From the cell containing the given text, extract its center point as [X, Y] coordinate. 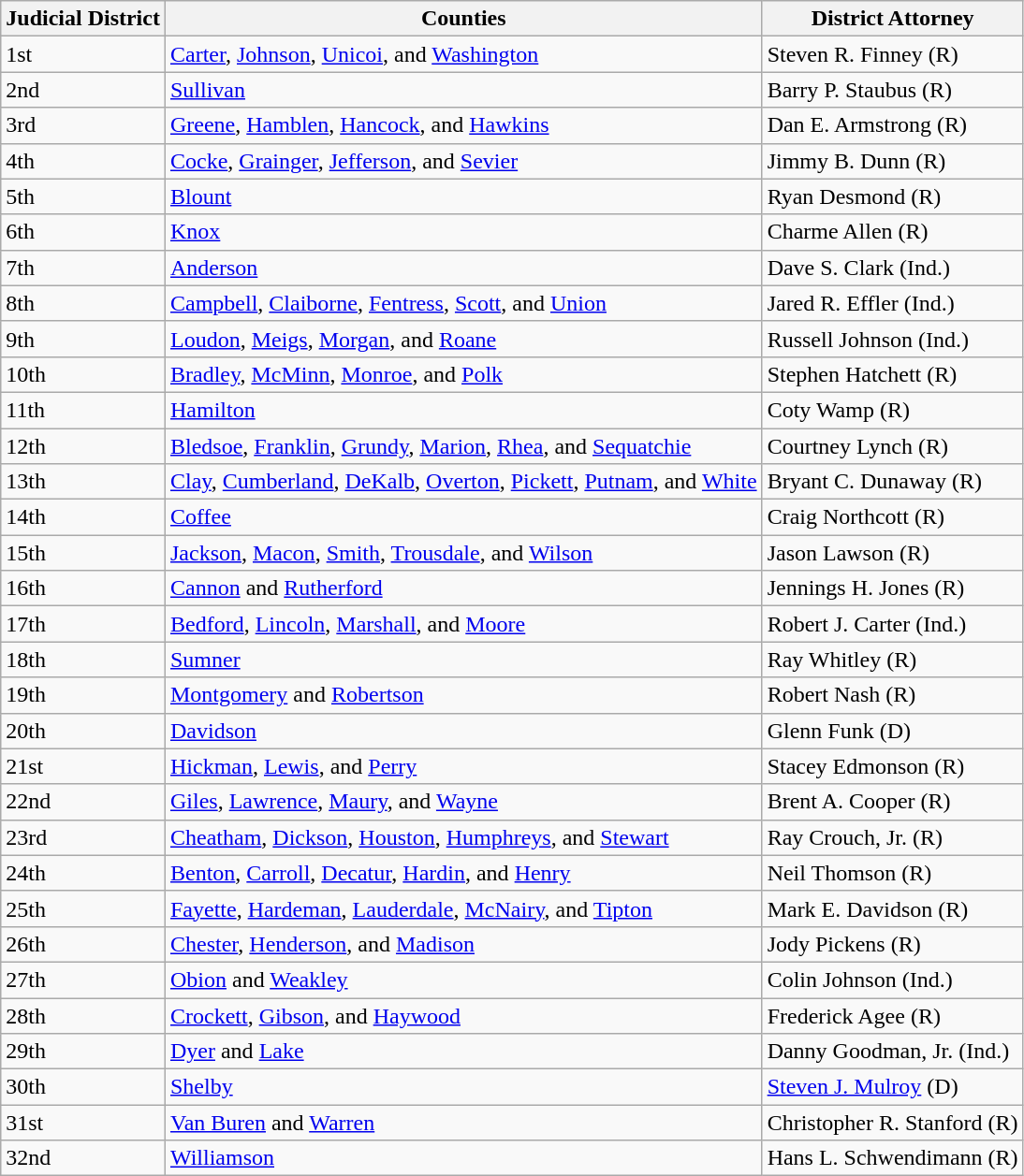
Bledsoe, Franklin, Grundy, Marion, Rhea, and Sequatchie [463, 446]
Ryan Desmond (R) [893, 196]
Jason Lawson (R) [893, 553]
Dave S. Clark (Ind.) [893, 268]
Brent A. Cooper (R) [893, 802]
31st [83, 1123]
22nd [83, 802]
28th [83, 1015]
10th [83, 374]
16th [83, 588]
Coty Wamp (R) [893, 410]
Russell Johnson (Ind.) [893, 339]
4th [83, 161]
Steven R. Finney (R) [893, 54]
5th [83, 196]
Sumner [463, 660]
15th [83, 553]
13th [83, 482]
Jennings H. Jones (R) [893, 588]
Coffee [463, 517]
Stephen Hatchett (R) [893, 374]
Robert Nash (R) [893, 695]
Robert J. Carter (Ind.) [893, 624]
Mark E. Davidson (R) [893, 908]
Hans L. Schwendimann (R) [893, 1158]
Davidson [463, 731]
19th [83, 695]
3rd [83, 125]
Blount [463, 196]
District Attorney [893, 19]
Campbell, Claiborne, Fentress, Scott, and Union [463, 303]
Clay, Cumberland, DeKalb, Overton, Pickett, Putnam, and White [463, 482]
7th [83, 268]
Bryant C. Dunaway (R) [893, 482]
Stacey Edmonson (R) [893, 766]
Montgomery and Robertson [463, 695]
Crockett, Gibson, and Haywood [463, 1015]
18th [83, 660]
12th [83, 446]
14th [83, 517]
Greene, Hamblen, Hancock, and Hawkins [463, 125]
26th [83, 944]
32nd [83, 1158]
Counties [463, 19]
Benton, Carroll, Decatur, Hardin, and Henry [463, 873]
Obion and Weakley [463, 980]
Bradley, McMinn, Monroe, and Polk [463, 374]
Carter, Johnson, Unicoi, and Washington [463, 54]
Judicial District [83, 19]
Frederick Agee (R) [893, 1015]
24th [83, 873]
21st [83, 766]
Charme Allen (R) [893, 232]
25th [83, 908]
29th [83, 1052]
Loudon, Meigs, Morgan, and Roane [463, 339]
17th [83, 624]
Jody Pickens (R) [893, 944]
Danny Goodman, Jr. (Ind.) [893, 1052]
Cocke, Grainger, Jefferson, and Sevier [463, 161]
Hickman, Lewis, and Perry [463, 766]
Jackson, Macon, Smith, Trousdale, and Wilson [463, 553]
Williamson [463, 1158]
Barry P. Staubus (R) [893, 90]
Ray Crouch, Jr. (R) [893, 837]
Chester, Henderson, and Madison [463, 944]
Steven J. Mulroy (D) [893, 1087]
2nd [83, 90]
Craig Northcott (R) [893, 517]
Knox [463, 232]
Cheatham, Dickson, Houston, Humphreys, and Stewart [463, 837]
Jared R. Effler (Ind.) [893, 303]
Glenn Funk (D) [893, 731]
9th [83, 339]
8th [83, 303]
Fayette, Hardeman, Lauderdale, McNairy, and Tipton [463, 908]
Ray Whitley (R) [893, 660]
Hamilton [463, 410]
Anderson [463, 268]
Dyer and Lake [463, 1052]
Neil Thomson (R) [893, 873]
Cannon and Rutherford [463, 588]
Giles, Lawrence, Maury, and Wayne [463, 802]
30th [83, 1087]
23rd [83, 837]
27th [83, 980]
Bedford, Lincoln, Marshall, and Moore [463, 624]
6th [83, 232]
Jimmy B. Dunn (R) [893, 161]
Dan E. Armstrong (R) [893, 125]
Sullivan [463, 90]
11th [83, 410]
Shelby [463, 1087]
Christopher R. Stanford (R) [893, 1123]
20th [83, 731]
Courtney Lynch (R) [893, 446]
Van Buren and Warren [463, 1123]
Colin Johnson (Ind.) [893, 980]
1st [83, 54]
